For the text-containing cell, return its midpoint in [X, Y] coordinate format. 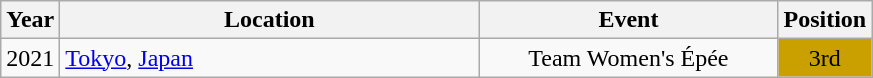
Event [628, 20]
Position [825, 20]
3rd [825, 58]
2021 [30, 58]
Tokyo, Japan [270, 58]
Team Women's Épée [628, 58]
Location [270, 20]
Year [30, 20]
